Provide the (X, Y) coordinate of the cell's center where the given text is located.  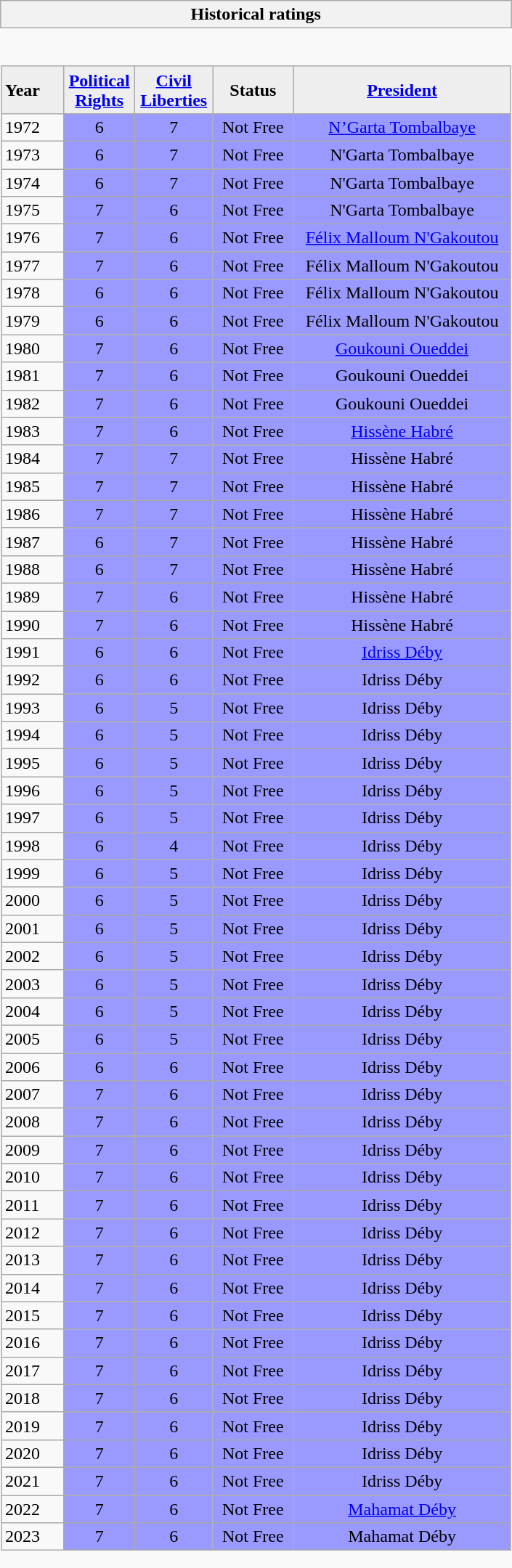
1998 (33, 846)
1995 (33, 763)
2000 (33, 901)
2001 (33, 928)
1976 (33, 238)
2022 (33, 1509)
Civil Liberties (174, 90)
2016 (33, 1343)
1979 (33, 321)
1986 (33, 514)
1994 (33, 735)
2004 (33, 1011)
2008 (33, 1122)
2014 (33, 1288)
2006 (33, 1066)
1985 (33, 486)
1991 (33, 653)
2018 (33, 1398)
1974 (33, 182)
President (402, 90)
2012 (33, 1233)
1990 (33, 625)
1973 (33, 155)
Year (33, 90)
N’Garta Tombalbaye (402, 127)
2011 (33, 1205)
2020 (33, 1453)
1992 (33, 680)
1984 (33, 459)
1975 (33, 211)
2019 (33, 1426)
Status (253, 90)
4 (174, 846)
1972 (33, 127)
2017 (33, 1371)
2003 (33, 984)
1983 (33, 431)
1993 (33, 708)
1989 (33, 597)
2009 (33, 1150)
1999 (33, 873)
1980 (33, 348)
1982 (33, 404)
1981 (33, 376)
2007 (33, 1095)
2021 (33, 1481)
Political Rights (99, 90)
2002 (33, 956)
2005 (33, 1039)
1996 (33, 791)
1997 (33, 818)
2015 (33, 1315)
2023 (33, 1537)
1977 (33, 266)
2013 (33, 1260)
1988 (33, 569)
Historical ratings (256, 15)
1987 (33, 542)
1978 (33, 293)
2010 (33, 1177)
